Output the (X, Y) coordinate of the center of the cell containing the given text.  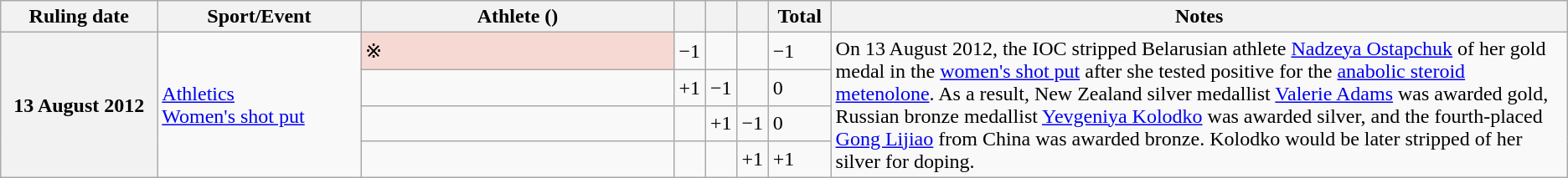
AthleticsWomen's shot put (260, 105)
Sport/Event (260, 17)
Athlete () (518, 17)
Total (799, 17)
Notes (1199, 17)
Ruling date (79, 17)
13 August 2012 (79, 105)
※ (518, 52)
